Pinpoint the cell where the given text exists, returning its (x, y) midpoint coordinate. 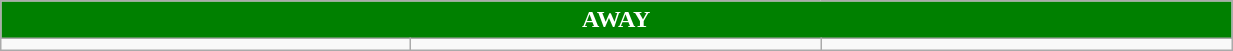
AWAY (616, 20)
